Detect which cell encompasses the target text, then output its (X, Y) center coordinate. 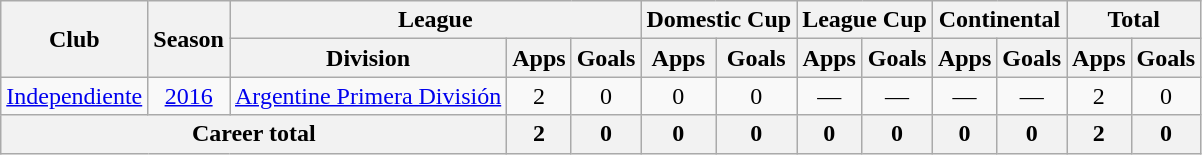
League (436, 20)
Domestic Cup (719, 20)
Season (189, 39)
Club (74, 39)
Career total (254, 134)
League Cup (865, 20)
Argentine Primera División (368, 96)
Division (368, 58)
Total (1134, 20)
2016 (189, 96)
Continental (999, 20)
Independiente (74, 96)
